Output the [x, y] coordinate of the center of the cell containing the given text.  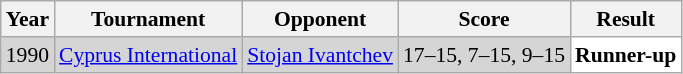
Runner-up [626, 55]
Score [484, 19]
Tournament [148, 19]
Year [28, 19]
1990 [28, 55]
Result [626, 19]
17–15, 7–15, 9–15 [484, 55]
Stojan Ivantchev [320, 55]
Cyprus International [148, 55]
Opponent [320, 19]
